Capture the cell that displays the provided text and extract its [X, Y] central coordinate. 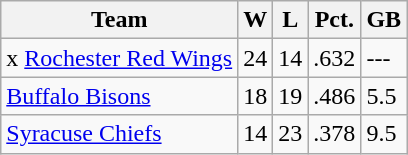
24 [256, 58]
x Rochester Red Wings [120, 58]
.632 [334, 58]
Syracuse Chiefs [120, 134]
.378 [334, 134]
Pct. [334, 20]
23 [290, 134]
--- [384, 58]
.486 [334, 96]
GB [384, 20]
L [290, 20]
19 [290, 96]
Buffalo Bisons [120, 96]
W [256, 20]
18 [256, 96]
Team [120, 20]
5.5 [384, 96]
9.5 [384, 134]
